Output the (x, y) coordinate of the center of the cell containing the given text.  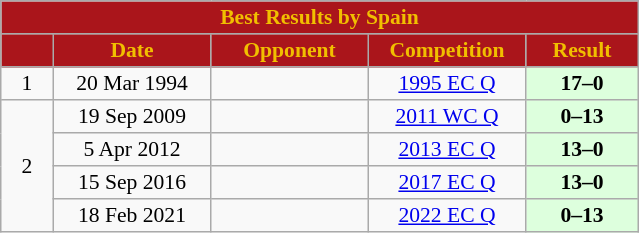
1995 EC Q (447, 84)
17–0 (582, 84)
Result (582, 50)
20 Mar 1994 (132, 84)
2013 EC Q (447, 150)
Competition (447, 50)
2011 WC Q (447, 116)
18 Feb 2021 (132, 216)
2 (27, 166)
19 Sep 2009 (132, 116)
Date (132, 50)
2022 EC Q (447, 216)
Best Results by Spain (320, 18)
1 (27, 84)
5 Apr 2012 (132, 150)
Opponent (290, 50)
15 Sep 2016 (132, 182)
2017 EC Q (447, 182)
